Identify which cell holds the provided text, then report its (x, y) central coordinate. 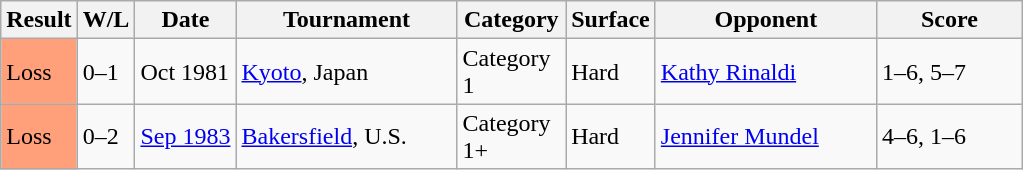
Tournament (346, 20)
Category 1+ (512, 136)
Date (186, 20)
Oct 1981 (186, 72)
Sep 1983 (186, 136)
Kyoto, Japan (346, 72)
W/L (106, 20)
Jennifer Mundel (766, 136)
Score (949, 20)
Result (39, 20)
0–2 (106, 136)
Bakersfield, U.S. (346, 136)
1–6, 5–7 (949, 72)
Opponent (766, 20)
Surface (611, 20)
0–1 (106, 72)
Category 1 (512, 72)
Category (512, 20)
Kathy Rinaldi (766, 72)
4–6, 1–6 (949, 136)
